Pinpoint the cell where the given text exists, returning its (x, y) midpoint coordinate. 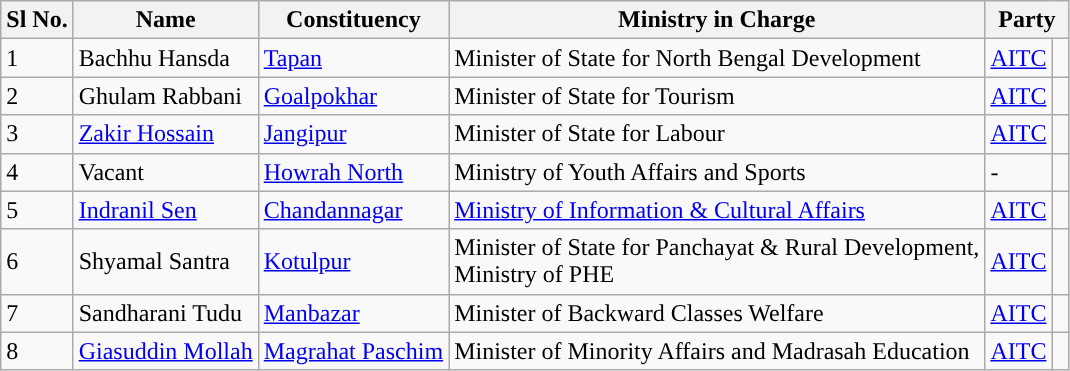
Sandharani Tudu (166, 313)
Bachhu Hansda (166, 58)
- (1018, 172)
Kotulpur (353, 262)
Ministry of Information & Cultural Affairs (717, 210)
Minister of State for Labour (717, 134)
Party (1027, 20)
Magrahat Paschim (353, 351)
Minister of State for North Bengal Development (717, 58)
Howrah North (353, 172)
7 (37, 313)
6 (37, 262)
2 (37, 96)
Sl No. (37, 20)
Zakir Hossain (166, 134)
Constituency (353, 20)
Giasuddin Mollah (166, 351)
Jangipur (353, 134)
3 (37, 134)
Tapan (353, 58)
Shyamal Santra (166, 262)
1 (37, 58)
Goalpokhar (353, 96)
Minister of Backward Classes Welfare (717, 313)
Ministry of Youth Affairs and Sports (717, 172)
Vacant (166, 172)
Minister of State for Panchayat & Rural Development,Ministry of PHE (717, 262)
Manbazar (353, 313)
Indranil Sen (166, 210)
Ghulam Rabbani (166, 96)
Minister of State for Tourism (717, 96)
5 (37, 210)
8 (37, 351)
Chandannagar (353, 210)
Minister of Minority Affairs and Madrasah Education (717, 351)
Name (166, 20)
4 (37, 172)
Ministry in Charge (717, 20)
